Identify which cell holds the provided text, then report its (X, Y) central coordinate. 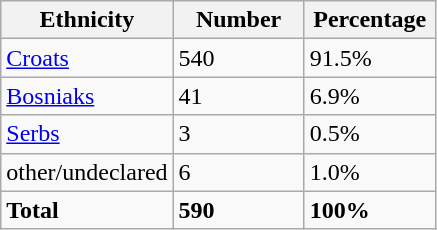
6.9% (370, 96)
6 (238, 172)
0.5% (370, 134)
Croats (87, 58)
41 (238, 96)
1.0% (370, 172)
590 (238, 210)
Total (87, 210)
100% (370, 210)
Serbs (87, 134)
Percentage (370, 20)
Bosniaks (87, 96)
Number (238, 20)
other/undeclared (87, 172)
3 (238, 134)
91.5% (370, 58)
540 (238, 58)
Ethnicity (87, 20)
